Identify which cell holds the provided text, then report its [x, y] central coordinate. 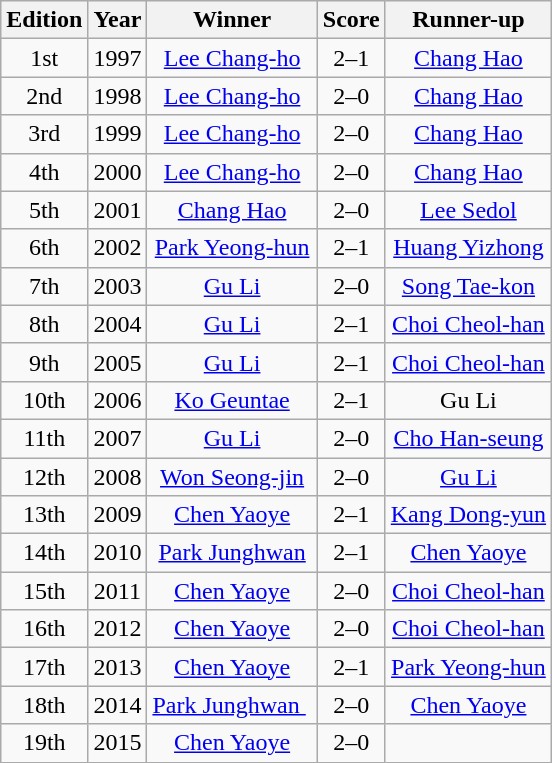
6th [44, 248]
2009 [118, 515]
Cho Han-seung [468, 438]
Score [351, 20]
14th [44, 553]
3rd [44, 134]
Runner-up [468, 20]
2014 [118, 705]
2011 [118, 591]
18th [44, 705]
Winner [232, 20]
2002 [118, 248]
Ko Geuntae [232, 400]
Won Seong-jin [232, 477]
2007 [118, 438]
11th [44, 438]
17th [44, 667]
9th [44, 362]
5th [44, 210]
13th [44, 515]
Year [118, 20]
10th [44, 400]
Lee Sedol [468, 210]
2004 [118, 324]
Kang Dong-yun [468, 515]
1998 [118, 96]
2010 [118, 553]
1999 [118, 134]
2013 [118, 667]
2012 [118, 629]
1997 [118, 58]
2003 [118, 286]
16th [44, 629]
19th [44, 743]
Song Tae-kon [468, 286]
2nd [44, 96]
Edition [44, 20]
2008 [118, 477]
15th [44, 591]
12th [44, 477]
Huang Yizhong [468, 248]
7th [44, 286]
1st [44, 58]
2015 [118, 743]
2006 [118, 400]
4th [44, 172]
8th [44, 324]
2000 [118, 172]
2005 [118, 362]
2001 [118, 210]
